Capture the cell that displays the provided text and extract its [X, Y] central coordinate. 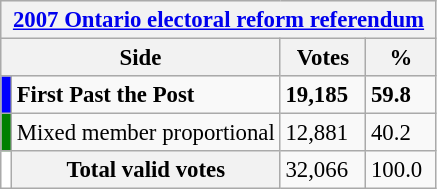
2007 Ontario electoral reform referendum [219, 20]
% [402, 58]
Side [140, 58]
32,066 [323, 170]
Mixed member proportional [146, 133]
40.2 [402, 133]
Votes [323, 58]
Total valid votes [146, 170]
19,185 [323, 95]
First Past the Post [146, 95]
59.8 [402, 95]
100.0 [402, 170]
12,881 [323, 133]
